Provide the (x, y) coordinate of the cell's center where the given text is located.  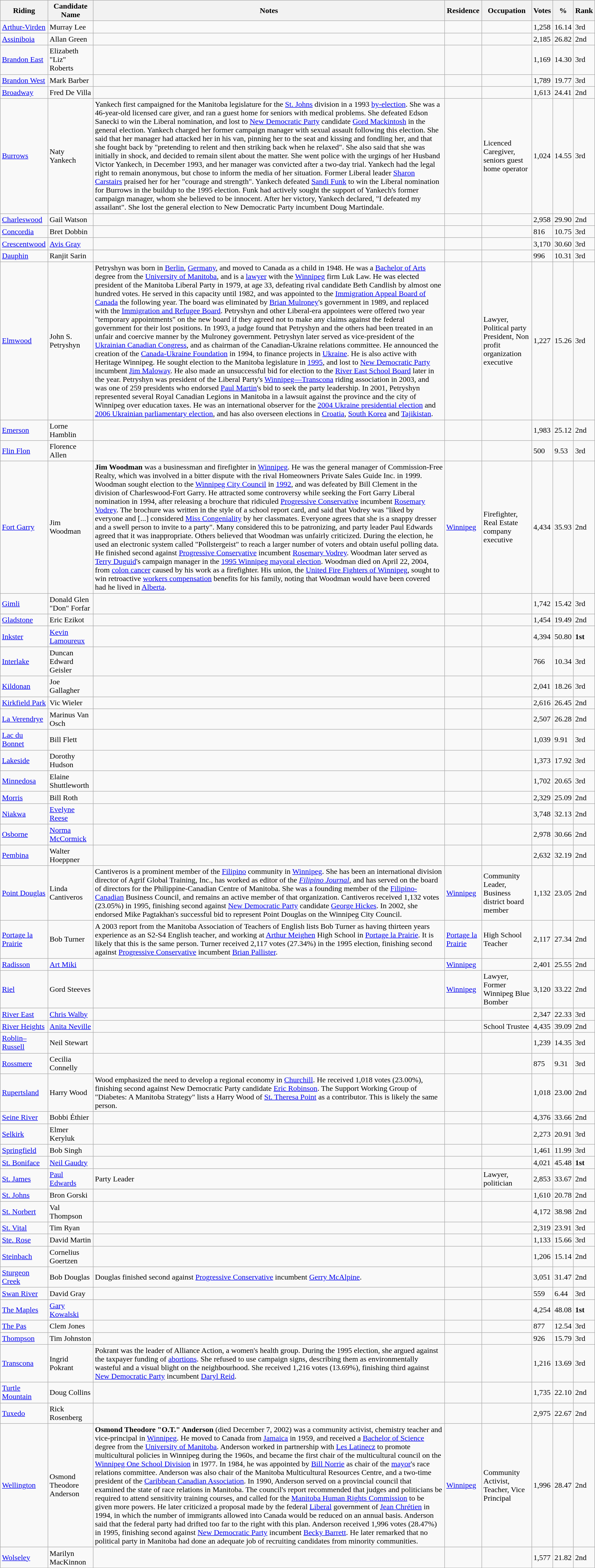
48.08 (563, 1310)
1,983 (542, 430)
Lawyer, Former Winnipeg Blue Bomber (507, 989)
School Trustee (507, 1026)
River Heights (24, 1026)
Assiniboia (24, 39)
Rossmere (24, 1064)
Elizabeth "Liz" Roberts (71, 60)
2,507 (542, 719)
10.34 (563, 661)
2,329 (542, 797)
David Gray (71, 1294)
Murray Lee (71, 27)
2,117 (542, 940)
Transcona (24, 1363)
50.80 (563, 637)
2,978 (542, 834)
14.30 (563, 60)
Neil Gaudry (71, 1162)
John S. Petryshyn (71, 341)
2,347 (542, 1014)
Eric Ezikot (71, 620)
Interlake (24, 661)
Kildonan (24, 686)
1,996 (542, 1485)
Joe Gallagher (71, 686)
Evelyne Reese (71, 814)
Elaine Shuttleworth (71, 781)
Marinus Van Osch (71, 719)
Tim Ryan (71, 1228)
Votes (542, 11)
30.60 (563, 244)
1,018 (542, 1093)
Inkster (24, 637)
32.13 (563, 814)
Tuxedo (24, 1413)
19.49 (563, 620)
1,169 (542, 60)
Thompson (24, 1338)
1,702 (542, 781)
20.91 (563, 1134)
12.54 (563, 1326)
1,742 (542, 604)
Elmwood (24, 341)
22.33 (563, 1014)
Fort Garry (24, 527)
Rick Rosenberg (71, 1413)
Selkirk (24, 1134)
Tim Johnston (71, 1338)
10.75 (563, 232)
33.66 (563, 1118)
Duncan Edward Geisler (71, 661)
1,133 (542, 1240)
Morris (24, 797)
3,748 (542, 814)
926 (542, 1338)
Springfield (24, 1150)
4,434 (542, 527)
2,401 (542, 964)
14.55 (563, 156)
877 (542, 1326)
St. Johns (24, 1195)
Wolseley (24, 1557)
Lakeside (24, 760)
22.10 (563, 1393)
Gord Steeves (71, 989)
Norma McCormick (71, 834)
1,258 (542, 27)
4,394 (542, 637)
Vic Wieler (71, 703)
Harry Wood (71, 1093)
Seine River (24, 1118)
Mark Barber (71, 80)
Charleswood (24, 220)
23.91 (563, 1228)
Paul Edwards (71, 1179)
26.28 (563, 719)
Minnedosa (24, 781)
27.34 (563, 940)
2,632 (542, 855)
38.98 (563, 1212)
15.26 (563, 341)
31.47 (563, 1277)
14.35 (563, 1043)
15.42 (563, 604)
500 (542, 451)
2,273 (542, 1134)
Gary Kowalski (71, 1310)
26.82 (563, 39)
9.91 (563, 740)
20.78 (563, 1195)
4,376 (542, 1118)
22.67 (563, 1413)
26.45 (563, 703)
1,461 (542, 1150)
18.26 (563, 686)
Bobbi Éthier (71, 1118)
9.31 (563, 1064)
The Maples (24, 1310)
3,120 (542, 989)
Douglas finished second against Progressive Conservative incumbent Gerry McAlpine. (269, 1277)
Florence Allen (71, 451)
1,227 (542, 341)
4,172 (542, 1212)
Riding (24, 11)
La Verendrye (24, 719)
559 (542, 1294)
St. James (24, 1179)
Bret Dobbin (71, 232)
1,132 (542, 893)
Sturgeon Creek (24, 1277)
Swan River (24, 1294)
Bob Douglas (71, 1277)
River East (24, 1014)
Dorothy Hudson (71, 760)
Roblin–Russell (24, 1043)
Niakwa (24, 814)
St. Norbert (24, 1212)
Lorne Hamblin (71, 430)
4,435 (542, 1026)
Party Leader (269, 1179)
2,975 (542, 1413)
16.14 (563, 27)
Avis Gray (71, 244)
11.99 (563, 1150)
28.47 (563, 1485)
Notes (269, 11)
1,613 (542, 92)
Ranjit Sarin (71, 256)
Arthur-Virden (24, 27)
15.66 (563, 1240)
Firefighter, Real Estate company executive (507, 527)
Val Thompson (71, 1212)
Lawyer, politician (507, 1179)
33.67 (563, 1179)
Marilyn MacKinnon (71, 1557)
Art Miki (71, 964)
Pembina (24, 855)
35.93 (563, 527)
1,239 (542, 1043)
25.12 (563, 430)
1,216 (542, 1363)
766 (542, 661)
2,958 (542, 220)
Fred De Villa (71, 92)
Steinbach (24, 1257)
25.09 (563, 797)
4,254 (542, 1310)
Cornelius Goertzen (71, 1257)
25.55 (563, 964)
Community Activist, Teacher, Vice Principal (507, 1485)
39.09 (563, 1026)
Burrows (24, 156)
Gladstone (24, 620)
Brandon East (24, 60)
Gimli (24, 604)
1,206 (542, 1257)
1,039 (542, 740)
1,024 (542, 156)
2,616 (542, 703)
Ingrid Pokrant (71, 1363)
Linda Cantiveros (71, 893)
Allan Green (71, 39)
4,021 (542, 1162)
2,185 (542, 39)
816 (542, 232)
Gail Watson (71, 220)
Kirkfield Park (24, 703)
21.82 (563, 1557)
33.22 (563, 989)
Licenced Caregiver, seniors guest home operator (507, 156)
3,170 (542, 244)
2,319 (542, 1228)
2,041 (542, 686)
1,373 (542, 760)
Bob Turner (71, 940)
875 (542, 1064)
Rank (584, 11)
6.44 (563, 1294)
2,853 (542, 1179)
Concordia (24, 232)
45.48 (563, 1162)
30.66 (563, 834)
1,789 (542, 80)
Kevin Lamoureux (71, 637)
20.65 (563, 781)
15.79 (563, 1338)
Osmond Theodore Anderson (71, 1485)
Radisson (24, 964)
Bob Singh (71, 1150)
Flin Flon (24, 451)
Cecilia Connelly (71, 1064)
Bill Flett (71, 740)
Elmer Keryluk (71, 1134)
24.41 (563, 92)
23.05 (563, 893)
Riel (24, 989)
High School Teacher (507, 940)
23.00 (563, 1093)
Dauphin (24, 256)
Chris Walby (71, 1014)
Bill Roth (71, 797)
Neil Stewart (71, 1043)
Crescentwood (24, 244)
Lawyer, Political party President, Non profit organization executive (507, 341)
Community Leader, Business district board member (507, 893)
9.53 (563, 451)
Walter Hoeppner (71, 855)
Occupation (507, 11)
Osborne (24, 834)
David Martin (71, 1240)
10.31 (563, 256)
Donald Glen "Don" Forfar (71, 604)
St. Vital (24, 1228)
Rupertsland (24, 1093)
Broadway (24, 92)
1,735 (542, 1393)
Anita Neville (71, 1026)
17.92 (563, 760)
St. Boniface (24, 1162)
Candidate Name (71, 11)
Bron Gorski (71, 1195)
15.14 (563, 1257)
Naty Yankech (71, 156)
Ste. Rose (24, 1240)
1,454 (542, 620)
13.69 (563, 1363)
Doug Collins (71, 1393)
Residence (463, 11)
32.19 (563, 855)
Point Douglas (24, 893)
Emerson (24, 430)
Wellington (24, 1485)
19.77 (563, 80)
Lac du Bonnet (24, 740)
Brandon West (24, 80)
The Pas (24, 1326)
29.90 (563, 220)
3,051 (542, 1277)
1,610 (542, 1195)
Turtle Mountain (24, 1393)
996 (542, 256)
Jim Woodman (71, 527)
Clem Jones (71, 1326)
1,577 (542, 1557)
% (563, 11)
